Identify which cell holds the provided text, then report its (x, y) central coordinate. 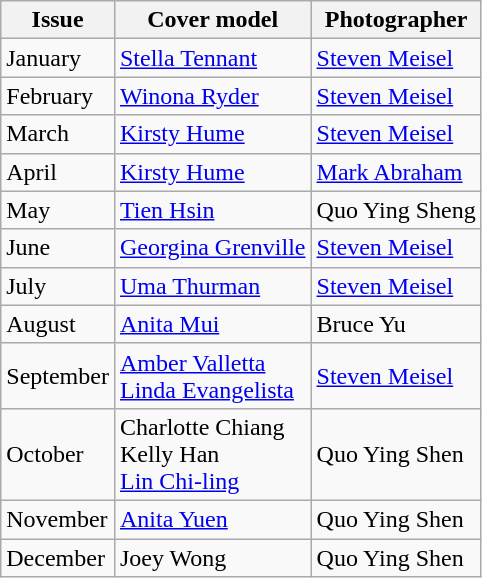
Stella Tennant (212, 58)
Georgina Grenville (212, 248)
Anita Mui (212, 324)
Photographer (396, 20)
November (58, 519)
July (58, 286)
Winona Ryder (212, 96)
Joey Wong (212, 557)
October (58, 454)
May (58, 210)
Mark Abraham (396, 172)
Anita Yuen (212, 519)
Uma Thurman (212, 286)
Charlotte Chiang Kelly Han Lin Chi-ling (212, 454)
Tien Hsin (212, 210)
December (58, 557)
Issue (58, 20)
Amber Valletta Linda Evangelista (212, 376)
August (58, 324)
January (58, 58)
April (58, 172)
March (58, 134)
February (58, 96)
Quo Ying Sheng (396, 210)
Bruce Yu (396, 324)
Cover model (212, 20)
June (58, 248)
September (58, 376)
